Locate the cell with the specified text and output its (x, y) center coordinate. 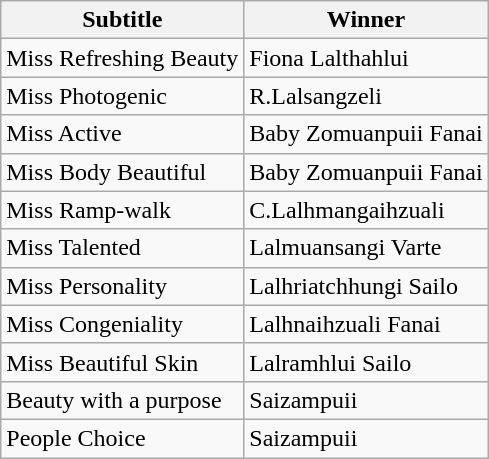
Miss Body Beautiful (122, 172)
R.Lalsangzeli (366, 96)
Lalhnaihzuali Fanai (366, 324)
Miss Personality (122, 286)
Miss Photogenic (122, 96)
Fiona Lalthahlui (366, 58)
Lalmuansangi Varte (366, 248)
Beauty with a purpose (122, 400)
Lalhriatchhungi Sailo (366, 286)
Miss Active (122, 134)
Lalramhlui Sailo (366, 362)
Miss Refreshing Beauty (122, 58)
People Choice (122, 438)
Winner (366, 20)
Miss Congeniality (122, 324)
Miss Beautiful Skin (122, 362)
Subtitle (122, 20)
C.Lalhmangaihzuali (366, 210)
Miss Ramp-walk (122, 210)
Miss Talented (122, 248)
